Scan for the cell matching the given text and deliver its [X, Y] coordinate at center. 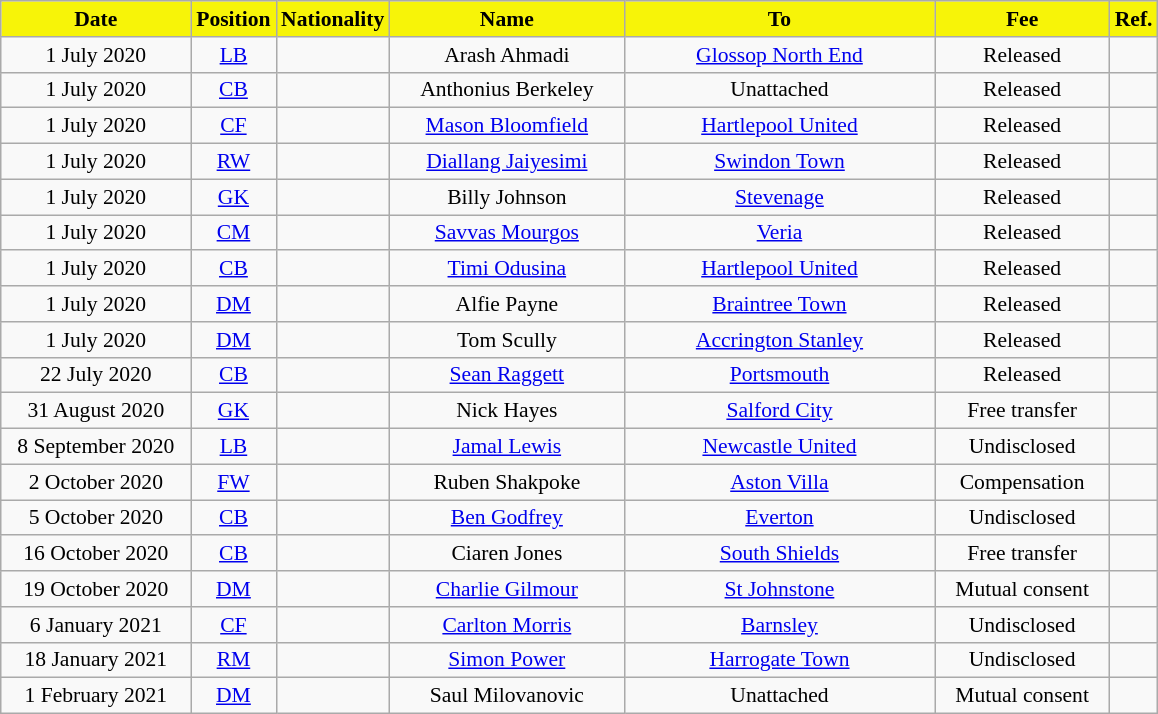
Ciaren Jones [506, 554]
Alfie Payne [506, 304]
Swindon Town [779, 162]
Mason Bloomfield [506, 126]
Portsmouth [779, 375]
6 January 2021 [96, 625]
Diallang Jaiyesimi [506, 162]
Compensation [1022, 482]
Nationality [332, 19]
Veria [779, 233]
Barnsley [779, 625]
RM [234, 660]
Ben Godfrey [506, 518]
Salford City [779, 411]
5 October 2020 [96, 518]
22 July 2020 [96, 375]
Harrogate Town [779, 660]
31 August 2020 [96, 411]
Stevenage [779, 197]
19 October 2020 [96, 589]
Jamal Lewis [506, 447]
South Shields [779, 554]
Anthonius Berkeley [506, 90]
Timi Odusina [506, 269]
Saul Milovanovic [506, 696]
CM [234, 233]
RW [234, 162]
18 January 2021 [96, 660]
Simon Power [506, 660]
Date [96, 19]
Savvas Mourgos [506, 233]
To [779, 19]
Ref. [1134, 19]
Nick Hayes [506, 411]
St Johnstone [779, 589]
Newcastle United [779, 447]
Sean Raggett [506, 375]
Fee [1022, 19]
Everton [779, 518]
Carlton Morris [506, 625]
FW [234, 482]
Arash Ahmadi [506, 55]
Billy Johnson [506, 197]
Tom Scully [506, 340]
Glossop North End [779, 55]
8 September 2020 [96, 447]
2 October 2020 [96, 482]
Name [506, 19]
Aston Villa [779, 482]
Accrington Stanley [779, 340]
1 February 2021 [96, 696]
Position [234, 19]
16 October 2020 [96, 554]
Charlie Gilmour [506, 589]
Ruben Shakpoke [506, 482]
Braintree Town [779, 304]
